Detect which cell encompasses the target text, then output its [x, y] center coordinate. 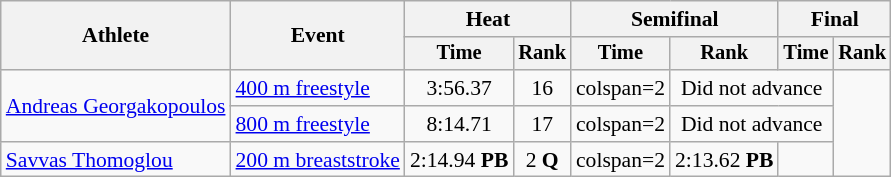
16 [542, 88]
3:56.37 [459, 88]
800 m freestyle [318, 124]
400 m freestyle [318, 88]
Athlete [116, 36]
17 [542, 124]
8:14.71 [459, 124]
Heat [488, 19]
Semifinal [675, 19]
Event [318, 36]
Andreas Georgakopoulos [116, 106]
Final [834, 19]
